From the cell containing the given text, extract its center point as [X, Y] coordinate. 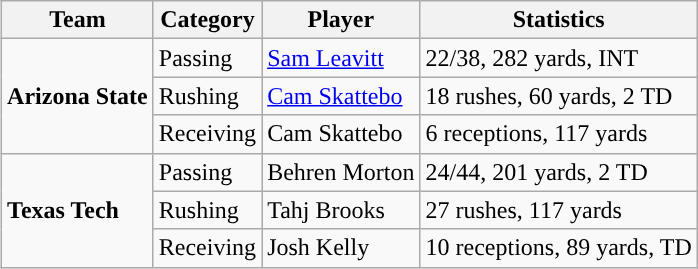
Statistics [558, 20]
24/44, 201 yards, 2 TD [558, 172]
Texas Tech [78, 210]
Behren Morton [341, 172]
22/38, 282 yards, INT [558, 58]
Category [207, 20]
10 receptions, 89 yards, TD [558, 248]
27 rushes, 117 yards [558, 210]
Sam Leavitt [341, 58]
Tahj Brooks [341, 210]
6 receptions, 117 yards [558, 134]
Josh Kelly [341, 248]
Team [78, 20]
18 rushes, 60 yards, 2 TD [558, 96]
Player [341, 20]
Arizona State [78, 96]
